Extract the [X, Y] coordinate from the center of the cell holding the provided text.  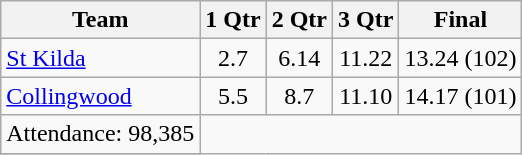
13.24 (102) [460, 58]
14.17 (101) [460, 96]
11.22 [366, 58]
Final [460, 20]
6.14 [299, 58]
St Kilda [100, 58]
3 Qtr [366, 20]
8.7 [299, 96]
Attendance: 98,385 [100, 134]
2 Qtr [299, 20]
Team [100, 20]
1 Qtr [233, 20]
5.5 [233, 96]
Collingwood [100, 96]
11.10 [366, 96]
2.7 [233, 58]
